Detect which cell encompasses the target text, then output its (x, y) center coordinate. 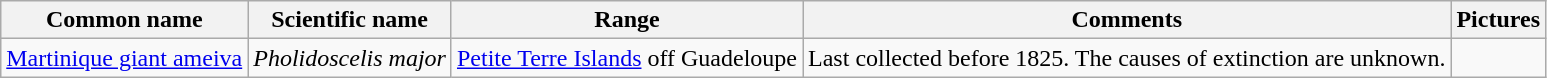
Scientific name (350, 20)
Martinique giant ameiva (124, 58)
Pictures (1498, 20)
Range (626, 20)
Pholidoscelis major (350, 58)
Petite Terre Islands off Guadeloupe (626, 58)
Common name (124, 20)
Comments (1127, 20)
Last collected before 1825. The causes of extinction are unknown. (1127, 58)
